Output the (X, Y) coordinate of the center of the cell containing the given text.  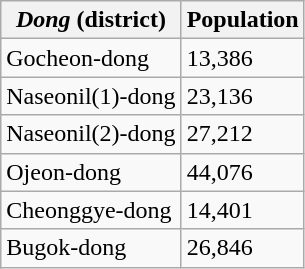
Population (242, 20)
Naseonil(1)-dong (91, 96)
14,401 (242, 210)
Gocheon-dong (91, 58)
Ojeon-dong (91, 172)
Bugok-dong (91, 248)
44,076 (242, 172)
27,212 (242, 134)
26,846 (242, 248)
Cheonggye-dong (91, 210)
23,136 (242, 96)
13,386 (242, 58)
Dong (district) (91, 20)
Naseonil(2)-dong (91, 134)
